Locate the cell with the specified text and output its [X, Y] center coordinate. 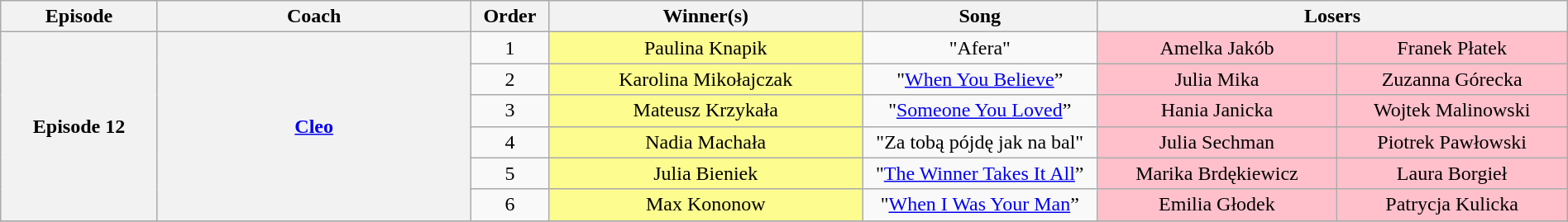
4 [509, 142]
Cleo [314, 126]
Episode 12 [79, 126]
Coach [314, 17]
Patrycja Kulicka [1452, 205]
Paulina Knapik [706, 48]
Song [980, 17]
6 [509, 205]
1 [509, 48]
"When I Was Your Man” [980, 205]
"The Winner Takes It All” [980, 173]
Marika Brdękiewicz [1217, 173]
Julia Sechman [1217, 142]
Hania Janicka [1217, 111]
Julia Bieniek [706, 173]
"Someone You Loved” [980, 111]
Wojtek Malinowski [1452, 111]
Episode [79, 17]
"Afera" [980, 48]
"Za tobą pójdę jak na bal" [980, 142]
Max Kononow [706, 205]
Amelka Jakób [1217, 48]
Piotrek Pawłowski [1452, 142]
Karolina Mikołajczak [706, 79]
Winner(s) [706, 17]
Julia Mika [1217, 79]
"When You Believe” [980, 79]
Losers [1332, 17]
Mateusz Krzykała [706, 111]
Nadia Machała [706, 142]
2 [509, 79]
5 [509, 173]
Zuzanna Górecka [1452, 79]
Laura Borgieł [1452, 173]
Franek Płatek [1452, 48]
3 [509, 111]
Emilia Głodek [1217, 205]
Order [509, 17]
